Find where the given text appears and provide that cell's center as [X, Y] coordinate. 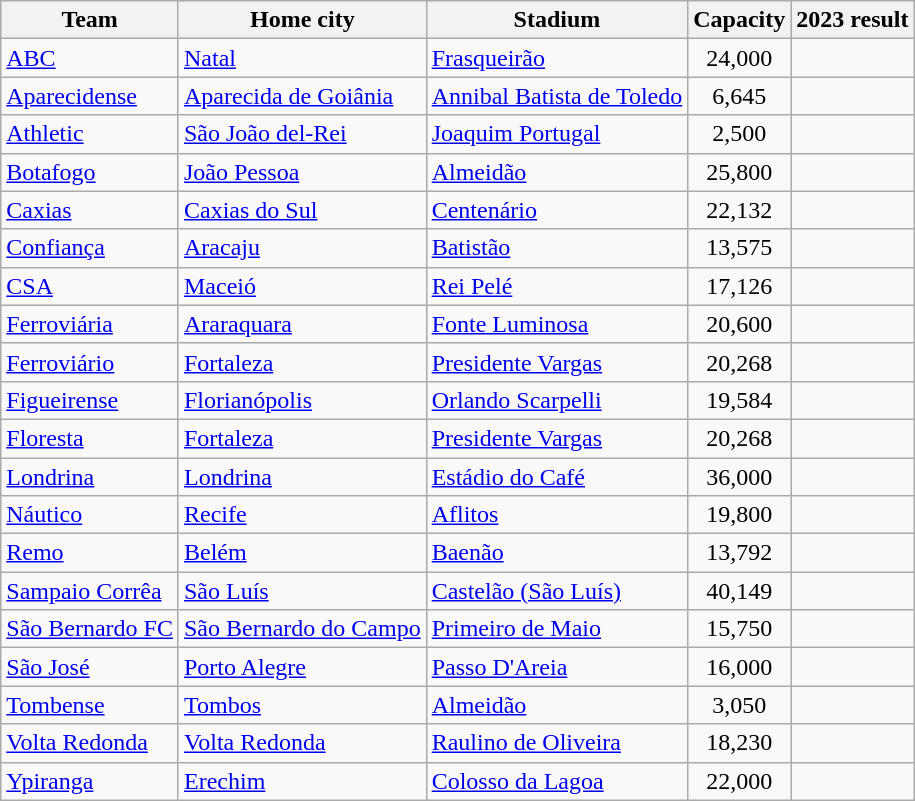
Porto Alegre [302, 667]
Rei Pelé [557, 286]
Remo [90, 553]
13,575 [740, 248]
Caxias [90, 210]
Floresta [90, 438]
15,750 [740, 629]
São Bernardo FC [90, 629]
Fonte Luminosa [557, 324]
Team [90, 20]
6,645 [740, 96]
22,132 [740, 210]
Florianópolis [302, 400]
Sampaio Corrêa [90, 591]
João Pessoa [302, 172]
Athletic [90, 134]
Orlando Scarpelli [557, 400]
22,000 [740, 781]
25,800 [740, 172]
Náutico [90, 515]
16,000 [740, 667]
24,000 [740, 58]
Passo D'Areia [557, 667]
Castelão (São Luís) [557, 591]
Ferroviária [90, 324]
Aracaju [302, 248]
Recife [302, 515]
Annibal Batista de Toledo [557, 96]
Batistão [557, 248]
ABC [90, 58]
Frasqueirão [557, 58]
Raulino de Oliveira [557, 743]
17,126 [740, 286]
São Luís [302, 591]
18,230 [740, 743]
Botafogo [90, 172]
São José [90, 667]
Belém [302, 553]
2023 result [852, 20]
Tombos [302, 705]
20,600 [740, 324]
Stadium [557, 20]
Erechim [302, 781]
13,792 [740, 553]
Araraquara [302, 324]
Joaquim Portugal [557, 134]
Centenário [557, 210]
Aflitos [557, 515]
São João del-Rei [302, 134]
Aparecida de Goiânia [302, 96]
Aparecidense [90, 96]
2,500 [740, 134]
Estádio do Café [557, 477]
36,000 [740, 477]
Colosso da Lagoa [557, 781]
19,800 [740, 515]
Home city [302, 20]
3,050 [740, 705]
Tombense [90, 705]
40,149 [740, 591]
Primeiro de Maio [557, 629]
Figueirense [90, 400]
Caxias do Sul [302, 210]
Maceió [302, 286]
Baenão [557, 553]
São Bernardo do Campo [302, 629]
Natal [302, 58]
19,584 [740, 400]
CSA [90, 286]
Confiança [90, 248]
Capacity [740, 20]
Ypiranga [90, 781]
Ferroviário [90, 362]
